From the cell containing the given text, extract its center point as [X, Y] coordinate. 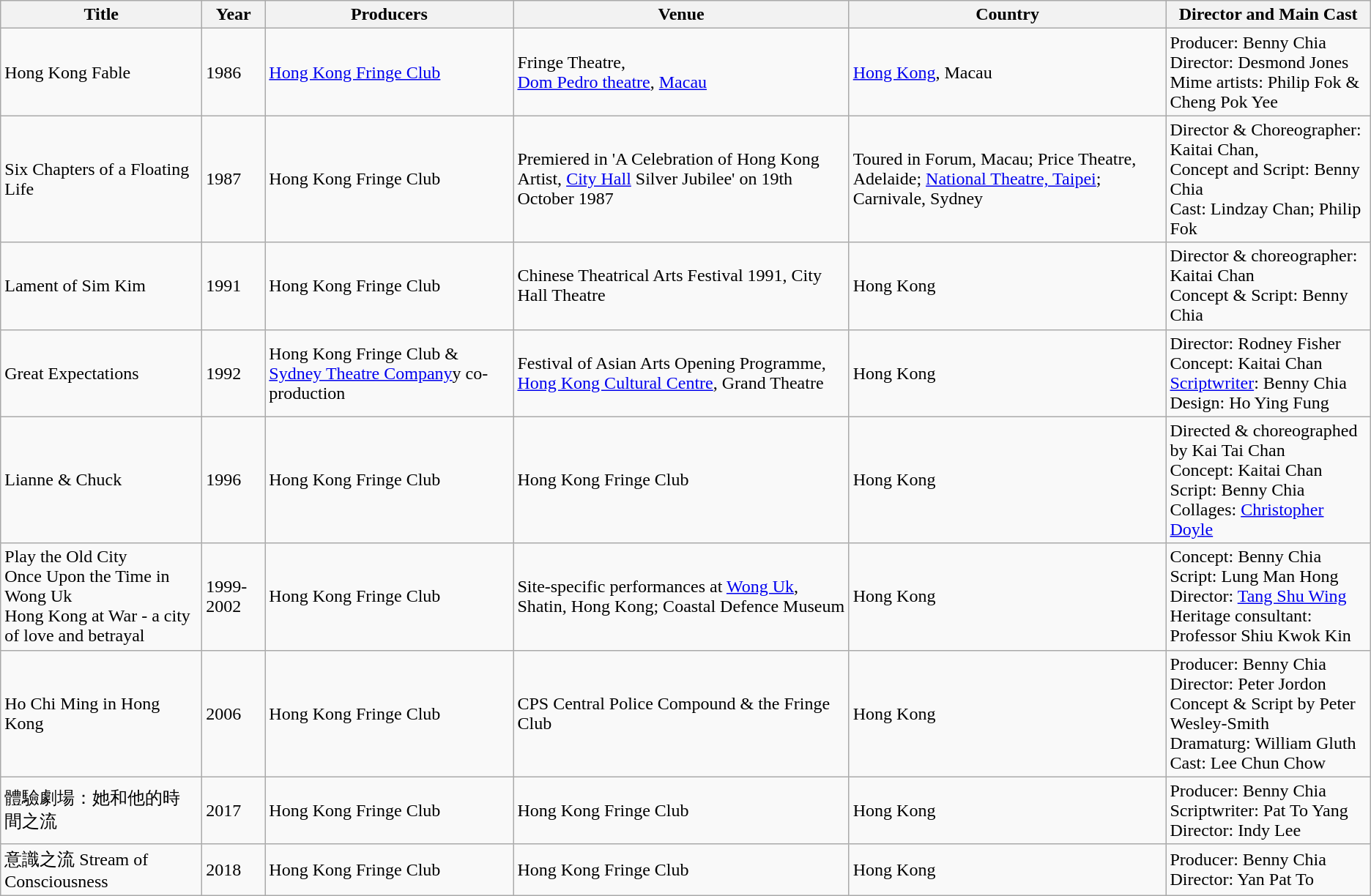
Great Expectations [101, 373]
CPS Central Police Compound & the Fringe Club [681, 713]
Year [234, 15]
2017 [234, 810]
1999-2002 [234, 597]
Producer: Benny ChiaScriptwriter: Pat To YangDirector: Indy Lee [1268, 810]
Festival of Asian Arts Opening Programme, Hong Kong Cultural Centre, Grand Theatre [681, 373]
Site-specific performances at Wong Uk, Shatin, Hong Kong; Coastal Defence Museum [681, 597]
Hong Kong, Macau [1008, 72]
Fringe Theatre,Dom Pedro theatre, Macau [681, 72]
Venue [681, 15]
Producers [390, 15]
1991 [234, 285]
1992 [234, 373]
Hong Kong Fringe Club & Sydney Theatre Companyy co-production [390, 373]
Concept: Benny ChiaScript: Lung Man HongDirector: Tang Shu WingHeritage consultant: Professor Shiu Kwok Kin [1268, 597]
Producer: Benny ChiaDirector: Peter JordonConcept & Script by Peter Wesley-SmithDramaturg: William GluthCast: Lee Chun Chow [1268, 713]
Director & Choreographer: Kaitai Chan,Concept and Script: Benny ChiaCast: Lindzay Chan; Philip Fok [1268, 179]
Play the Old CityOnce Upon the Time in Wong UkHong Kong at War - a city of love and betrayal [101, 597]
Producer: Benny ChiaDirector: Desmond JonesMime artists: Philip Fok & Cheng Pok Yee [1268, 72]
Six Chapters of a Floating Life [101, 179]
Premiered in 'A Celebration of Hong Kong Artist, City Hall Silver Jubilee' on 19th October 1987 [681, 179]
Director & choreographer: Kaitai ChanConcept & Script: Benny Chia [1268, 285]
意識之流 Stream of Consciousness [101, 870]
體驗劇場：她和他的時間之流 [101, 810]
Director and Main Cast [1268, 15]
Country [1008, 15]
Lianne & Chuck [101, 480]
Ho Chi Ming in Hong Kong [101, 713]
Producer: Benny ChiaDirector: Yan Pat To [1268, 870]
Hong Kong Fable [101, 72]
2006 [234, 713]
1986 [234, 72]
1996 [234, 480]
2018 [234, 870]
Director: Rodney FisherConcept: Kaitai ChanScriptwriter: Benny ChiaDesign: Ho Ying Fung [1268, 373]
Toured in Forum, Macau; Price Theatre, Adelaide; National Theatre, Taipei; Carnivale, Sydney [1008, 179]
1987 [234, 179]
Chinese Theatrical Arts Festival 1991, City Hall Theatre [681, 285]
Lament of Sim Kim [101, 285]
Title [101, 15]
Directed & choreographed by Kai Tai ChanConcept: Kaitai ChanScript: Benny ChiaCollages: Christopher Doyle [1268, 480]
